Capture the cell that displays the provided text and extract its [X, Y] central coordinate. 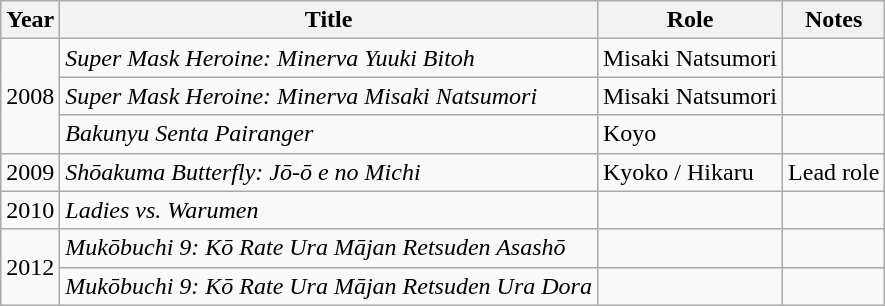
Kyoko / Hikaru [690, 172]
Mukōbuchi 9: Kō Rate Ura Mājan Retsuden Asashō [329, 248]
Bakunyu Senta Pairanger [329, 134]
Role [690, 20]
Super Mask Heroine: Minerva Yuuki Bitoh [329, 58]
Year [30, 20]
Shōakuma Butterfly: Jō-ō e no Michi [329, 172]
Lead role [834, 172]
2009 [30, 172]
2012 [30, 267]
Notes [834, 20]
Koyo [690, 134]
Ladies vs. Warumen [329, 210]
Mukōbuchi 9: Kō Rate Ura Mājan Retsuden Ura Dora [329, 286]
2008 [30, 96]
Title [329, 20]
Super Mask Heroine: Minerva Misaki Natsumori [329, 96]
2010 [30, 210]
